From the cell containing the given text, extract its center point as (X, Y) coordinate. 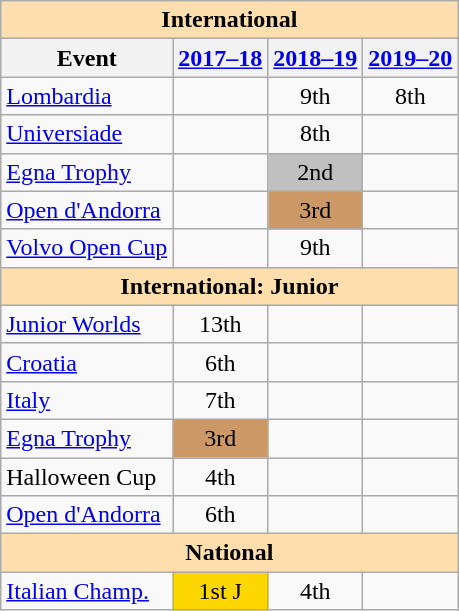
Croatia (87, 362)
Universiade (87, 134)
Volvo Open Cup (87, 248)
7th (220, 400)
13th (220, 324)
International: Junior (230, 286)
Event (87, 58)
Junior Worlds (87, 324)
2019–20 (410, 58)
Italian Champ. (87, 591)
International (230, 20)
2018–19 (316, 58)
National (230, 553)
Halloween Cup (87, 477)
2nd (316, 172)
2017–18 (220, 58)
Lombardia (87, 96)
1st J (220, 591)
Italy (87, 400)
